Provide the (X, Y) coordinate of the cell's center where the given text is located.  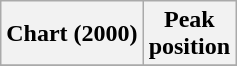
Peakposition (189, 34)
Chart (2000) (72, 34)
